Pinpoint the cell where the given text exists, returning its (X, Y) midpoint coordinate. 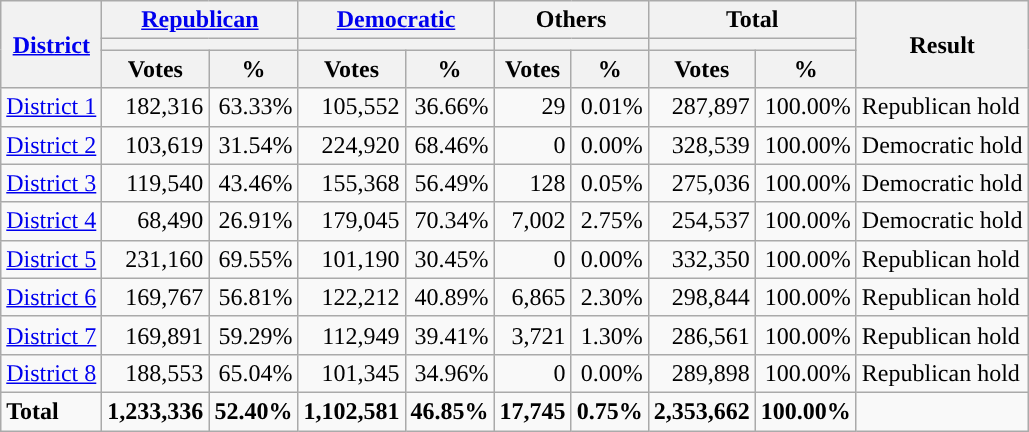
2.30% (610, 297)
224,920 (352, 145)
2.75% (610, 221)
63.33% (254, 107)
52.40% (254, 411)
District 4 (52, 221)
District (52, 44)
6,865 (532, 297)
298,844 (702, 297)
39.41% (450, 335)
30.45% (450, 259)
1.30% (610, 335)
2,353,662 (702, 411)
128 (532, 183)
275,036 (702, 183)
101,345 (352, 373)
26.91% (254, 221)
188,553 (156, 373)
59.29% (254, 335)
68,490 (156, 221)
46.85% (450, 411)
34.96% (450, 373)
103,619 (156, 145)
289,898 (702, 373)
122,212 (352, 297)
District 8 (52, 373)
31.54% (254, 145)
0.05% (610, 183)
1,233,336 (156, 411)
69.55% (254, 259)
3,721 (532, 335)
231,160 (156, 259)
Republican (200, 20)
287,897 (702, 107)
254,537 (702, 221)
0.01% (610, 107)
36.66% (450, 107)
179,045 (352, 221)
105,552 (352, 107)
169,767 (156, 297)
328,539 (702, 145)
101,190 (352, 259)
182,316 (156, 107)
District 6 (52, 297)
43.46% (254, 183)
286,561 (702, 335)
District 5 (52, 259)
112,949 (352, 335)
119,540 (156, 183)
17,745 (532, 411)
District 1 (52, 107)
District 7 (52, 335)
District 3 (52, 183)
Democratic (396, 20)
0.75% (610, 411)
Result (942, 44)
65.04% (254, 373)
7,002 (532, 221)
Others (571, 20)
56.49% (450, 183)
155,368 (352, 183)
56.81% (254, 297)
68.46% (450, 145)
70.34% (450, 221)
169,891 (156, 335)
40.89% (450, 297)
29 (532, 107)
1,102,581 (352, 411)
332,350 (702, 259)
District 2 (52, 145)
